Return (x, y) of the center of cell containing provided text 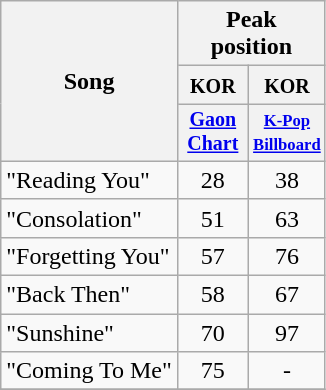
K-Pop Billboard (286, 132)
76 (286, 256)
"Sunshine" (90, 333)
"Coming To Me" (90, 371)
- (286, 371)
97 (286, 333)
63 (286, 218)
"Reading You" (90, 180)
57 (212, 256)
Peak position (251, 34)
Song (90, 82)
38 (286, 180)
75 (212, 371)
67 (286, 295)
"Back Then" (90, 295)
58 (212, 295)
70 (212, 333)
Gaon Chart (212, 132)
28 (212, 180)
"Consolation" (90, 218)
"Forgetting You" (90, 256)
51 (212, 218)
